Determine the [X, Y] coordinate at the center of the cell enclosing the given text.  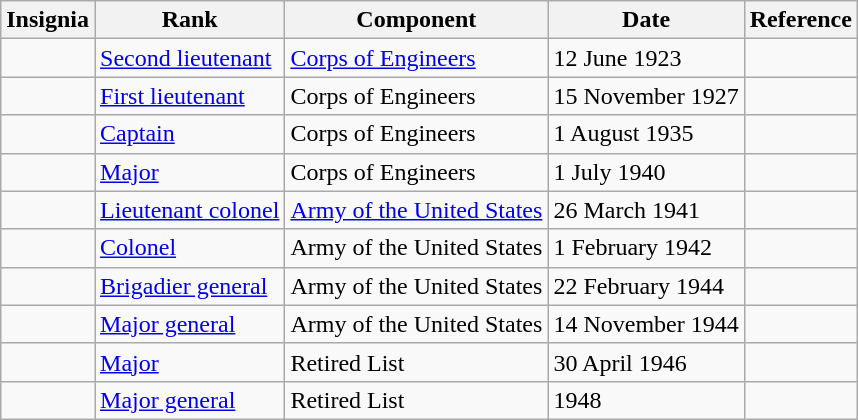
Captain [190, 134]
Colonel [190, 248]
Lieutenant colonel [190, 210]
22 February 1944 [646, 286]
1948 [646, 400]
26 March 1941 [646, 210]
1 February 1942 [646, 248]
Brigadier general [190, 286]
14 November 1944 [646, 324]
12 June 1923 [646, 58]
Date [646, 20]
1 August 1935 [646, 134]
Insignia [48, 20]
15 November 1927 [646, 96]
Reference [800, 20]
30 April 1946 [646, 362]
Second lieutenant [190, 58]
First lieutenant [190, 96]
Component [416, 20]
Rank [190, 20]
1 July 1940 [646, 172]
